Determine the [X, Y] coordinate at the center of the cell enclosing the given text.  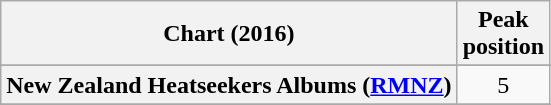
New Zealand Heatseekers Albums (RMNZ) [229, 85]
Peak position [503, 34]
Chart (2016) [229, 34]
5 [503, 85]
